For the text-containing cell, return its midpoint in (x, y) coordinate format. 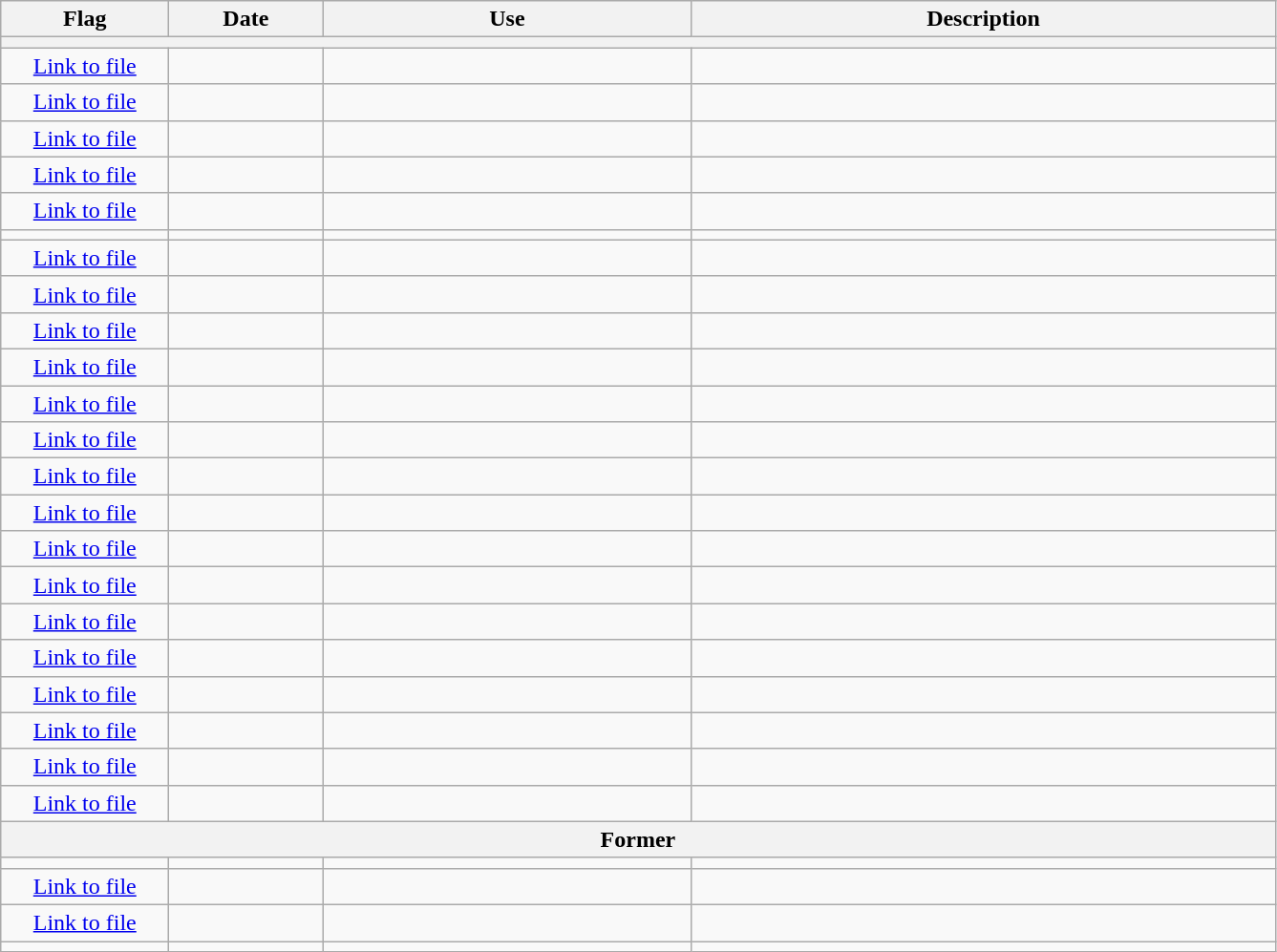
Former (638, 839)
Flag (85, 19)
Description (984, 19)
Use (507, 19)
Date (246, 19)
